Determine the [X, Y] coordinate at the center of the cell enclosing the given text.  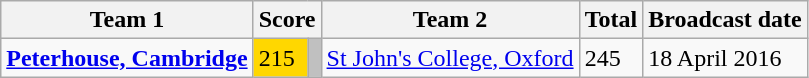
215 [280, 58]
St John's College, Oxford [450, 58]
Broadcast date [726, 20]
Team 1 [127, 20]
Total [611, 20]
245 [611, 58]
Team 2 [450, 20]
Score [287, 20]
18 April 2016 [726, 58]
Peterhouse, Cambridge [127, 58]
